Identify which cell holds the provided text, then report its [X, Y] central coordinate. 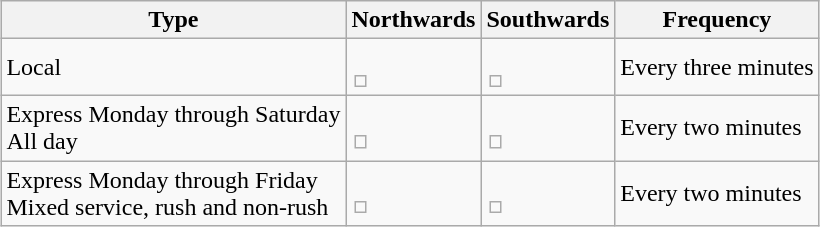
Express Monday through SaturdayAll day [174, 128]
Type [174, 20]
Local [174, 68]
Northwards [414, 20]
Frequency [717, 20]
Express Monday through FridayMixed service, rush and non-rush [174, 192]
Every three minutes [717, 68]
Southwards [548, 20]
